Output the [X, Y] coordinate of the center of the cell containing the given text.  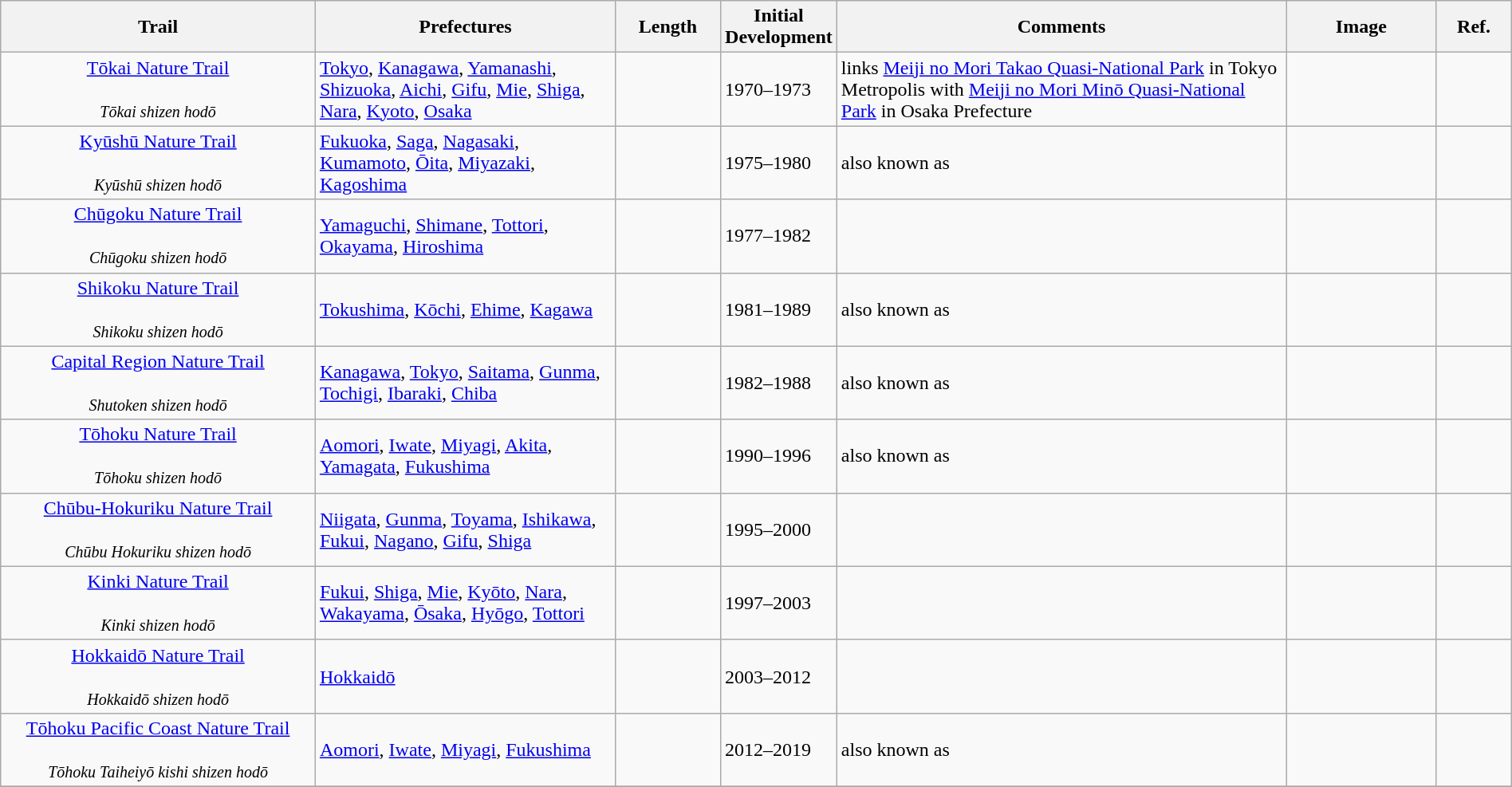
Image [1361, 27]
Yamaguchi, Shimane, Tottori, Okayama, Hiroshima [465, 236]
Fukui, Shiga, Mie, Kyōto, Nara, Wakayama, Ōsaka, Hyōgo, Tottori [465, 603]
Chūgoku Nature TrailChūgoku shizen hodō [158, 236]
Aomori, Iwate, Miyagi, Akita, Yamagata, Fukushima [465, 456]
Capital Region Nature TrailShutoken shizen hodō [158, 383]
2003–2012 [779, 676]
2012–2019 [779, 750]
1977–1982 [779, 236]
Tōkai Nature TrailTōkai shizen hodō [158, 89]
1990–1996 [779, 456]
1975–1980 [779, 163]
1997–2003 [779, 603]
Aomori, Iwate, Miyagi, Fukushima [465, 750]
Length [668, 27]
Kanagawa, Tokyo, Saitama, Gunma, Tochigi, Ibaraki, Chiba [465, 383]
Trail [158, 27]
1970–1973 [779, 89]
Kinki Nature TrailKinki shizen hodō [158, 603]
Initial Development [779, 27]
Tōhoku Nature TrailTōhoku shizen hodō [158, 456]
Comments [1061, 27]
1981–1989 [779, 309]
Niigata, Gunma, Toyama, Ishikawa, Fukui, Nagano, Gifu, Shiga [465, 529]
Fukuoka, Saga, Nagasaki, Kumamoto, Ōita, Miyazaki, Kagoshima [465, 163]
Ref. [1474, 27]
Shikoku Nature TrailShikoku shizen hodō [158, 309]
Kyūshū Nature TrailKyūshū shizen hodō [158, 163]
Chūbu-Hokuriku Nature TrailChūbu Hokuriku shizen hodō [158, 529]
Tōhoku Pacific Coast Nature TrailTōhoku Taiheiyō kishi shizen hodō [158, 750]
1982–1988 [779, 383]
links Meiji no Mori Takao Quasi-National Park in Tokyo Metropolis with Meiji no Mori Minō Quasi-National Park in Osaka Prefecture [1061, 89]
Hokkaidō [465, 676]
Tokyo, Kanagawa, Yamanashi, Shizuoka, Aichi, Gifu, Mie, Shiga, Nara, Kyoto, Osaka [465, 89]
Tokushima, Kōchi, Ehime, Kagawa [465, 309]
Prefectures [465, 27]
Hokkaidō Nature TrailHokkaidō shizen hodō [158, 676]
1995–2000 [779, 529]
